Return [x, y] of the center of cell containing provided text 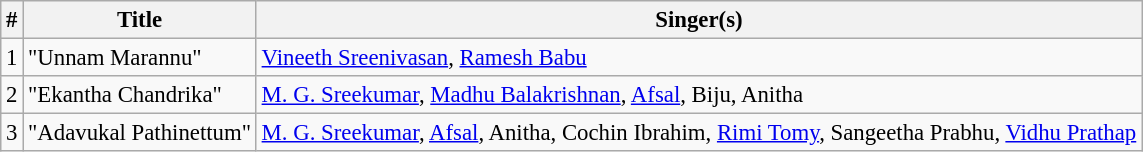
"Ekantha Chandrika" [140, 95]
M. G. Sreekumar, Afsal, Anitha, Cochin Ibrahim, Rimi Tomy, Sangeetha Prabhu, Vidhu Prathap [698, 133]
# [12, 20]
M. G. Sreekumar, Madhu Balakrishnan, Afsal, Biju, Anitha [698, 95]
3 [12, 133]
1 [12, 58]
"Unnam Marannu" [140, 58]
2 [12, 95]
Title [140, 20]
Singer(s) [698, 20]
"Adavukal Pathinettum" [140, 133]
Vineeth Sreenivasan, Ramesh Babu [698, 58]
